Capture the cell that displays the provided text and extract its [X, Y] central coordinate. 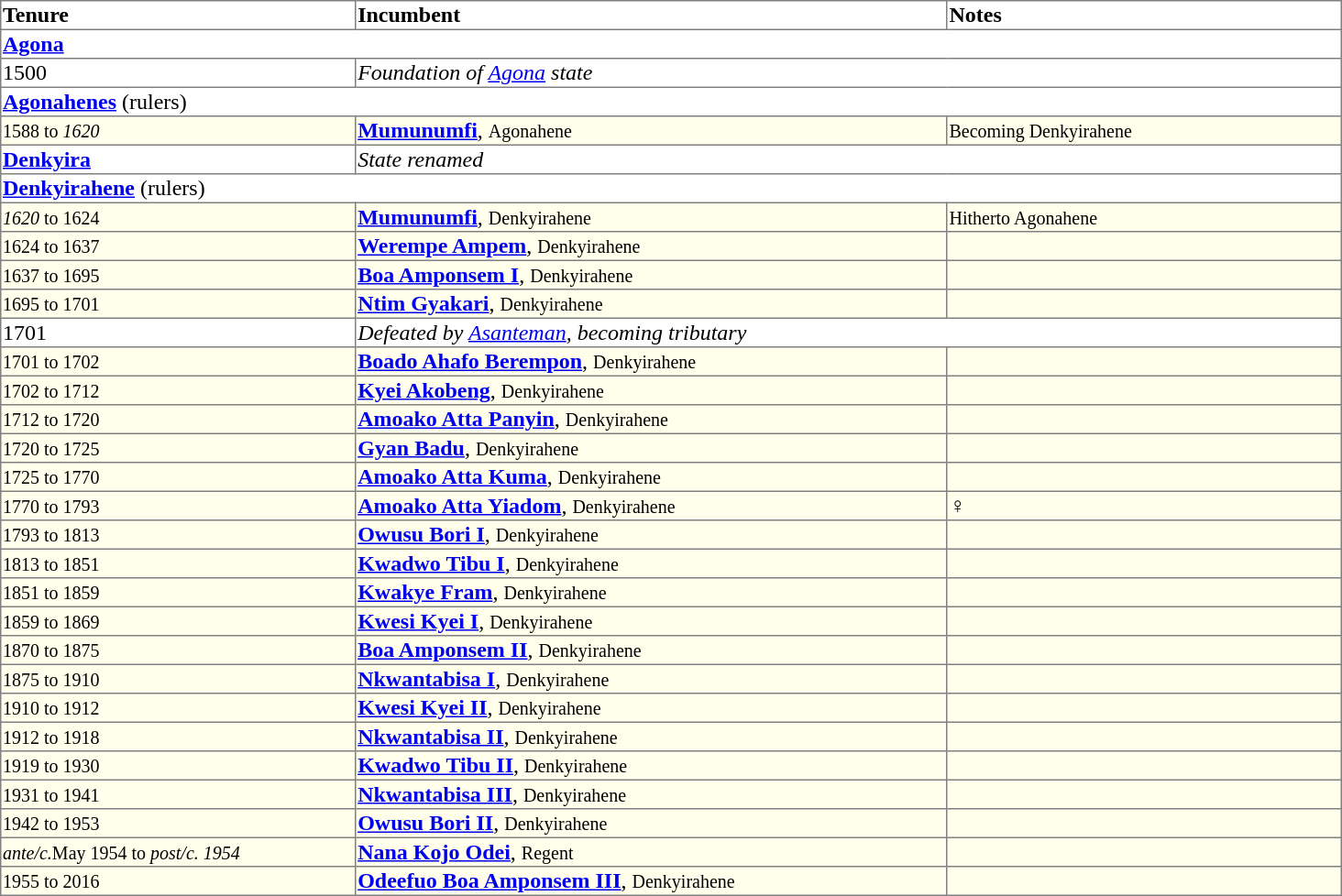
Agonahenes (rulers) [671, 102]
Kwesi Kyei II, Denkyirahene [651, 708]
Boa Amponsem I, Denkyirahene [651, 275]
Denkyira [178, 159]
Kyei Akobeng, Denkyirahene [651, 390]
Hitherto Agonahene [1144, 217]
Werempe Ampem, Denkyirahene [651, 246]
ante/c.May 1954 to post/c. 1954 [178, 852]
Mumunumfi, Denkyirahene [651, 217]
1813 to 1851 [178, 563]
Amoako Atta Yiadom, Denkyirahene [651, 506]
1500 [178, 73]
Nkwantabisa I, Denkyirahene [651, 679]
1851 to 1859 [178, 593]
1637 to 1695 [178, 275]
Nana Kojo Odei, Regent [651, 852]
1702 to 1712 [178, 390]
Denkyirahene (rulers) [671, 189]
Kwakye Fram, Denkyirahene [651, 593]
Tenure [178, 16]
1701 to 1702 [178, 362]
Mumunumfi, Agonahene [651, 131]
Amoako Atta Kuma, Denkyirahene [651, 477]
Nkwantabisa II, Denkyirahene [651, 737]
Boa Amponsem II, Denkyirahene [651, 650]
1859 to 1869 [178, 621]
Boado Ahafo Berempon, Denkyirahene [651, 362]
1942 to 1953 [178, 824]
Owusu Bori I, Denkyirahene [651, 535]
1770 to 1793 [178, 506]
Incumbent [651, 16]
♀ [1144, 506]
1720 to 1725 [178, 448]
Amoako Atta Panyin, Denkyirahene [651, 420]
1695 to 1701 [178, 304]
1712 to 1720 [178, 420]
Agona [671, 44]
1912 to 1918 [178, 737]
Odeefuo Boa Amponsem III, Denkyirahene [651, 881]
Nkwantabisa III, Denkyirahene [651, 794]
1931 to 1941 [178, 794]
1588 to 1620 [178, 131]
Foundation of Agona state [849, 73]
State renamed [849, 159]
1910 to 1912 [178, 708]
Kwesi Kyei I, Denkyirahene [651, 621]
1875 to 1910 [178, 679]
1870 to 1875 [178, 650]
1725 to 1770 [178, 477]
Becoming Denkyirahene [1144, 131]
1919 to 1930 [178, 766]
Notes [1144, 16]
1624 to 1637 [178, 246]
Kwadwo Tibu I, Denkyirahene [651, 563]
1955 to 2016 [178, 881]
Kwadwo Tibu II, Denkyirahene [651, 766]
Defeated by Asanteman, becoming tributary [849, 333]
Owusu Bori II, Denkyirahene [651, 824]
1620 to 1624 [178, 217]
Gyan Badu, Denkyirahene [651, 448]
1701 [178, 333]
1793 to 1813 [178, 535]
Ntim Gyakari, Denkyirahene [651, 304]
